Detect which cell encompasses the target text, then output its [X, Y] center coordinate. 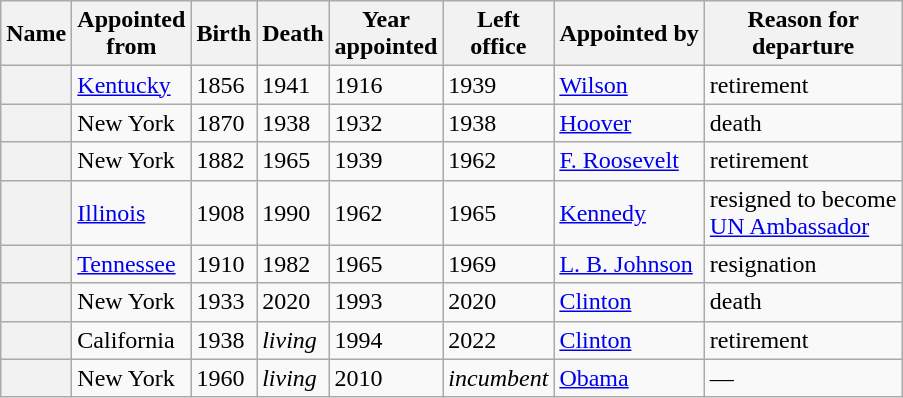
1994 [386, 340]
Leftoffice [498, 34]
Hoover [629, 123]
1969 [498, 264]
Illinois [132, 212]
2022 [498, 340]
1993 [386, 302]
Birth [224, 34]
Death [293, 34]
1932 [386, 123]
— [803, 378]
1910 [224, 264]
1960 [224, 378]
Name [36, 34]
1908 [224, 212]
1941 [293, 85]
Tennessee [132, 264]
Appointed by [629, 34]
1870 [224, 123]
incumbent [498, 378]
1856 [224, 85]
Kentucky [132, 85]
resigned to becomeUN Ambassador [803, 212]
Kennedy [629, 212]
F. Roosevelt [629, 161]
1882 [224, 161]
Wilson [629, 85]
1933 [224, 302]
L. B. Johnson [629, 264]
Obama [629, 378]
Reason fordeparture [803, 34]
1990 [293, 212]
2010 [386, 378]
resignation [803, 264]
1916 [386, 85]
California [132, 340]
Appointedfrom [132, 34]
1982 [293, 264]
Yearappointed [386, 34]
